Provide the (X, Y) coordinate of the cell's center where the given text is located.  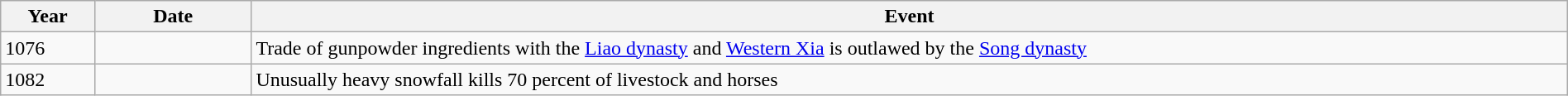
Trade of gunpowder ingredients with the Liao dynasty and Western Xia is outlawed by the Song dynasty (910, 48)
Date (172, 17)
Event (910, 17)
1076 (48, 48)
Unusually heavy snowfall kills 70 percent of livestock and horses (910, 79)
Year (48, 17)
1082 (48, 79)
